For the text-containing cell, return its midpoint in [X, Y] coordinate format. 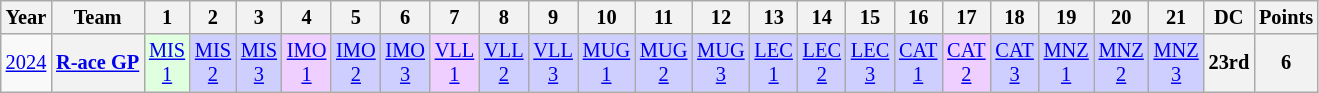
15 [870, 17]
10 [606, 17]
18 [1014, 17]
CAT3 [1014, 63]
4 [306, 17]
7 [454, 17]
19 [1066, 17]
9 [552, 17]
MUG2 [664, 63]
MIS1 [167, 63]
MNZ1 [1066, 63]
R-ace GP [98, 63]
MNZ2 [1122, 63]
LEC3 [870, 63]
MUG3 [720, 63]
CAT1 [918, 63]
MIS3 [259, 63]
2 [213, 17]
VLL2 [504, 63]
2024 [26, 63]
IMO2 [356, 63]
VLL1 [454, 63]
Team [98, 17]
MNZ3 [1176, 63]
12 [720, 17]
DC [1229, 17]
14 [822, 17]
VLL3 [552, 63]
11 [664, 17]
CAT2 [966, 63]
8 [504, 17]
23rd [1229, 63]
Year [26, 17]
21 [1176, 17]
16 [918, 17]
MIS2 [213, 63]
MUG1 [606, 63]
13 [774, 17]
5 [356, 17]
IMO3 [406, 63]
20 [1122, 17]
LEC2 [822, 63]
IMO1 [306, 63]
LEC1 [774, 63]
1 [167, 17]
3 [259, 17]
17 [966, 17]
Points [1286, 17]
